Return the (x, y) coordinate for the center point of the cell that contains the specified text.  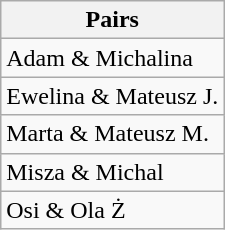
Adam & Michalina (112, 58)
Marta & Mateusz M. (112, 134)
Misza & Michal (112, 172)
Pairs (112, 20)
Ewelina & Mateusz J. (112, 96)
Osi & Ola Ż (112, 210)
